Detect which cell encompasses the target text, then output its [x, y] center coordinate. 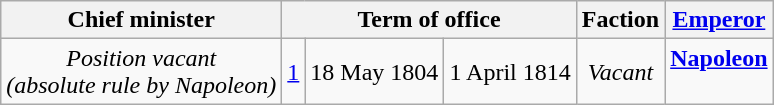
Faction [620, 20]
Emperor [719, 20]
Napoleon [719, 72]
Chief minister [142, 20]
18 May 1804 [374, 72]
Term of office [430, 20]
Vacant [620, 72]
Position vacant(absolute rule by Napoleon) [142, 72]
1 [294, 72]
1 April 1814 [510, 72]
